Extract the [x, y] coordinate from the center of the cell holding the provided text.  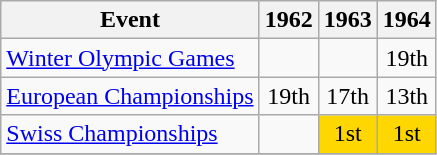
1963 [348, 20]
1962 [288, 20]
1964 [406, 20]
17th [348, 96]
Event [130, 20]
13th [406, 96]
Swiss Championships [130, 134]
European Championships [130, 96]
Winter Olympic Games [130, 58]
